Pinpoint the cell where the given text exists, returning its (X, Y) midpoint coordinate. 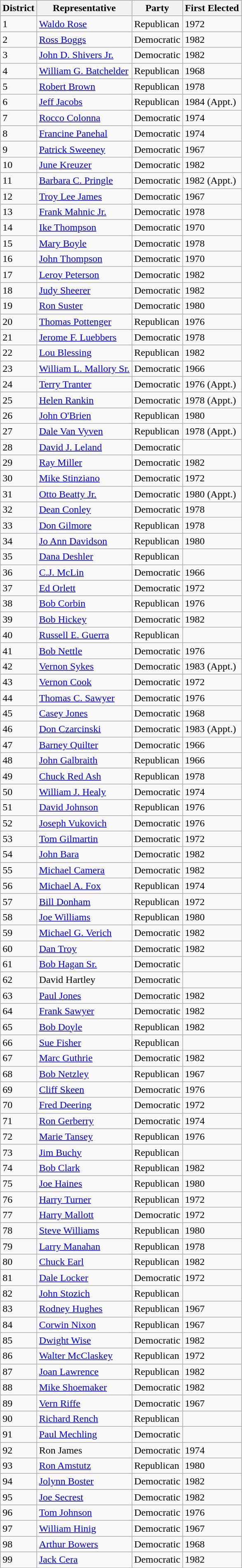
1984 (Appt.) (212, 102)
12 (19, 196)
66 (19, 1043)
June Kreuzer (84, 165)
William J. Healy (84, 792)
60 (19, 948)
64 (19, 1011)
5 (19, 86)
Dean Conley (84, 510)
69 (19, 1090)
Ron Suster (84, 306)
21 (19, 337)
Fred Deering (84, 1105)
Mike Stinziano (84, 478)
32 (19, 510)
District (19, 8)
27 (19, 431)
9 (19, 149)
82 (19, 1293)
74 (19, 1168)
Steve Williams (84, 1231)
Vern Riffe (84, 1403)
70 (19, 1105)
7 (19, 118)
Ron Gerberry (84, 1121)
94 (19, 1482)
John Bara (84, 854)
Thomas C. Sawyer (84, 698)
76 (19, 1199)
28 (19, 447)
Bob Nettle (84, 651)
Walter McClaskey (84, 1356)
87 (19, 1372)
84 (19, 1325)
Cliff Skeen (84, 1090)
Joseph Vukovich (84, 823)
17 (19, 275)
37 (19, 588)
2 (19, 40)
68 (19, 1074)
Dale Locker (84, 1278)
30 (19, 478)
Terry Tranter (84, 384)
Frank Sawyer (84, 1011)
10 (19, 165)
51 (19, 807)
Jerome F. Luebbers (84, 337)
40 (19, 635)
John Stozich (84, 1293)
Dana Deshler (84, 557)
Ike Thompson (84, 228)
4 (19, 71)
Arthur Bowers (84, 1544)
Marie Tansey (84, 1136)
33 (19, 525)
Paul Mechling (84, 1434)
Michael Camera (84, 870)
Jo Ann Davidson (84, 541)
36 (19, 572)
Thomas Pottenger (84, 322)
67 (19, 1058)
41 (19, 651)
Mary Boyle (84, 243)
88 (19, 1387)
6 (19, 102)
55 (19, 870)
Barbara C. Pringle (84, 180)
96 (19, 1513)
25 (19, 400)
Bob Hickey (84, 619)
50 (19, 792)
73 (19, 1152)
Don Czarcinski (84, 729)
David Hartley (84, 980)
John Thompson (84, 259)
Robert Brown (84, 86)
Troy Lee James (84, 196)
11 (19, 180)
Barney Quilter (84, 745)
Vernon Cook (84, 682)
81 (19, 1278)
44 (19, 698)
93 (19, 1466)
Casey Jones (84, 714)
Marc Guthrie (84, 1058)
Bob Corbin (84, 604)
Helen Rankin (84, 400)
91 (19, 1434)
52 (19, 823)
57 (19, 901)
26 (19, 415)
Representative (84, 8)
Dale Van Vyven (84, 431)
46 (19, 729)
18 (19, 290)
39 (19, 619)
Waldo Rose (84, 24)
62 (19, 980)
Patrick Sweeney (84, 149)
42 (19, 666)
48 (19, 761)
23 (19, 369)
8 (19, 133)
John O'Brien (84, 415)
1 (19, 24)
31 (19, 494)
97 (19, 1528)
Ross Boggs (84, 40)
Party (157, 8)
Leroy Peterson (84, 275)
19 (19, 306)
99 (19, 1560)
John Galbraith (84, 761)
15 (19, 243)
56 (19, 886)
Chuck Red Ash (84, 776)
Tom Johnson (84, 1513)
65 (19, 1027)
Ray Miller (84, 463)
William Hinig (84, 1528)
34 (19, 541)
35 (19, 557)
Paul Jones (84, 996)
John D. Shivers Jr. (84, 55)
78 (19, 1231)
Larry Manahan (84, 1246)
Joe Secrest (84, 1497)
72 (19, 1136)
Joe Haines (84, 1183)
54 (19, 854)
Harry Turner (84, 1199)
1982 (Appt.) (212, 180)
Jim Buchy (84, 1152)
Jeff Jacobs (84, 102)
22 (19, 353)
24 (19, 384)
Harry Mallott (84, 1215)
Judy Sheerer (84, 290)
Mike Shoemaker (84, 1387)
75 (19, 1183)
Vernon Sykes (84, 666)
13 (19, 212)
Jack Cera (84, 1560)
47 (19, 745)
80 (19, 1262)
Corwin Nixon (84, 1325)
90 (19, 1419)
45 (19, 714)
David Johnson (84, 807)
89 (19, 1403)
77 (19, 1215)
Otto Beatty Jr. (84, 494)
Bob Clark (84, 1168)
85 (19, 1340)
Chuck Earl (84, 1262)
1976 (Appt.) (212, 384)
3 (19, 55)
43 (19, 682)
58 (19, 917)
61 (19, 964)
59 (19, 933)
Bob Netzley (84, 1074)
Don Gilmore (84, 525)
53 (19, 839)
Dwight Wise (84, 1340)
Frank Mahnic Jr. (84, 212)
63 (19, 996)
79 (19, 1246)
98 (19, 1544)
Rodney Hughes (84, 1309)
83 (19, 1309)
Ed Orlett (84, 588)
95 (19, 1497)
David J. Leland (84, 447)
1980 (Appt.) (212, 494)
Bob Doyle (84, 1027)
C.J. McLin (84, 572)
14 (19, 228)
Bill Donham (84, 901)
Russell E. Guerra (84, 635)
29 (19, 463)
Joe Williams (84, 917)
Dan Troy (84, 948)
92 (19, 1450)
38 (19, 604)
Richard Rench (84, 1419)
Lou Blessing (84, 353)
Jolynn Boster (84, 1482)
20 (19, 322)
William G. Batchelder (84, 71)
Francine Panehal (84, 133)
71 (19, 1121)
Ron James (84, 1450)
Rocco Colonna (84, 118)
Sue Fisher (84, 1043)
First Elected (212, 8)
Joan Lawrence (84, 1372)
49 (19, 776)
Bob Hagan Sr. (84, 964)
Tom Gilmartin (84, 839)
William L. Mallory Sr. (84, 369)
Ron Amstutz (84, 1466)
16 (19, 259)
Michael A. Fox (84, 886)
86 (19, 1356)
Michael G. Verich (84, 933)
